Identify which cell holds the provided text, then report its (X, Y) central coordinate. 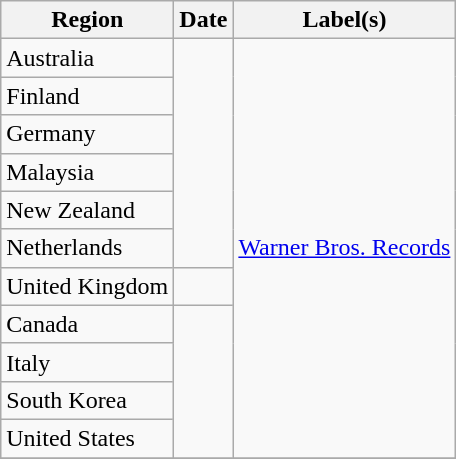
United Kingdom (88, 286)
Netherlands (88, 248)
New Zealand (88, 210)
Canada (88, 324)
Malaysia (88, 172)
Italy (88, 362)
Region (88, 20)
Date (204, 20)
United States (88, 438)
South Korea (88, 400)
Germany (88, 134)
Label(s) (344, 20)
Australia (88, 58)
Finland (88, 96)
Warner Bros. Records (344, 248)
